Find where the given text appears and provide that cell's center as (X, Y) coordinate. 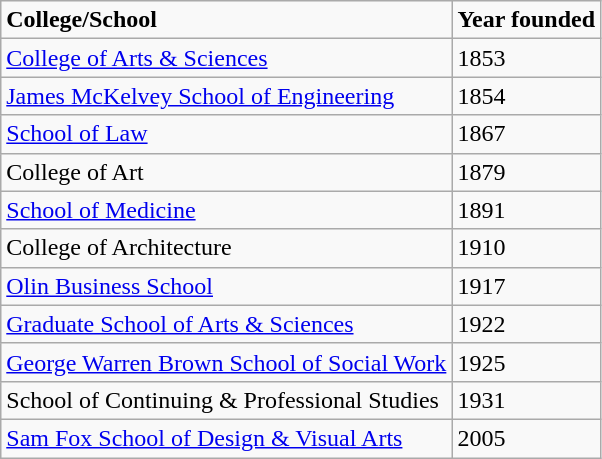
1925 (526, 362)
College/School (226, 20)
Sam Fox School of Design & Visual Arts (226, 438)
Olin Business School (226, 286)
College of Architecture (226, 248)
School of Continuing & Professional Studies (226, 400)
College of Arts & Sciences (226, 58)
School of Law (226, 134)
1854 (526, 96)
1922 (526, 324)
2005 (526, 438)
1879 (526, 172)
Graduate School of Arts & Sciences (226, 324)
1917 (526, 286)
College of Art (226, 172)
1931 (526, 400)
Year founded (526, 20)
1867 (526, 134)
1891 (526, 210)
1910 (526, 248)
1853 (526, 58)
George Warren Brown School of Social Work (226, 362)
James McKelvey School of Engineering (226, 96)
School of Medicine (226, 210)
